Find where the given text appears and provide that cell's center as (x, y) coordinate. 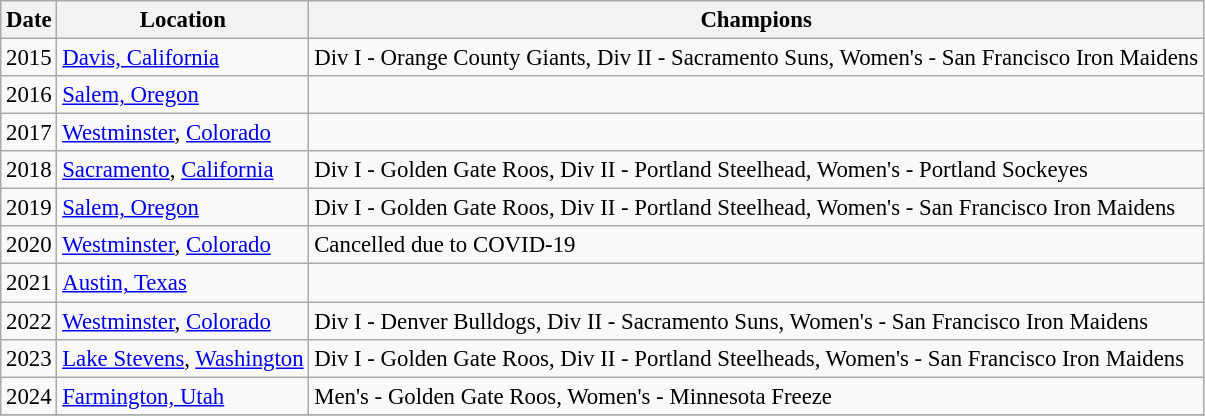
Div I - Orange County Giants, Div II - Sacramento Suns, Women's - San Francisco Iron Maidens (756, 58)
Location (183, 20)
2018 (29, 170)
Champions (756, 20)
2023 (29, 358)
2017 (29, 133)
Men's - Golden Gate Roos, Women's - Minnesota Freeze (756, 396)
Date (29, 20)
Lake Stevens, Washington (183, 358)
2016 (29, 95)
Austin, Texas (183, 283)
Div I - Golden Gate Roos, Div II - Portland Steelhead, Women's - San Francisco Iron Maidens (756, 208)
2019 (29, 208)
2020 (29, 245)
Div I - Golden Gate Roos, Div II - Portland Steelheads, Women's - San Francisco Iron Maidens (756, 358)
Div I - Golden Gate Roos, Div II - Portland Steelhead, Women's - Portland Sockeyes (756, 170)
2021 (29, 283)
2015 (29, 58)
Davis, California (183, 58)
Sacramento, California (183, 170)
2024 (29, 396)
Cancelled due to COVID-19 (756, 245)
2022 (29, 321)
Div I - Denver Bulldogs, Div II - Sacramento Suns, Women's - San Francisco Iron Maidens (756, 321)
Farmington, Utah (183, 396)
